Detect which cell encompasses the target text, then output its [X, Y] center coordinate. 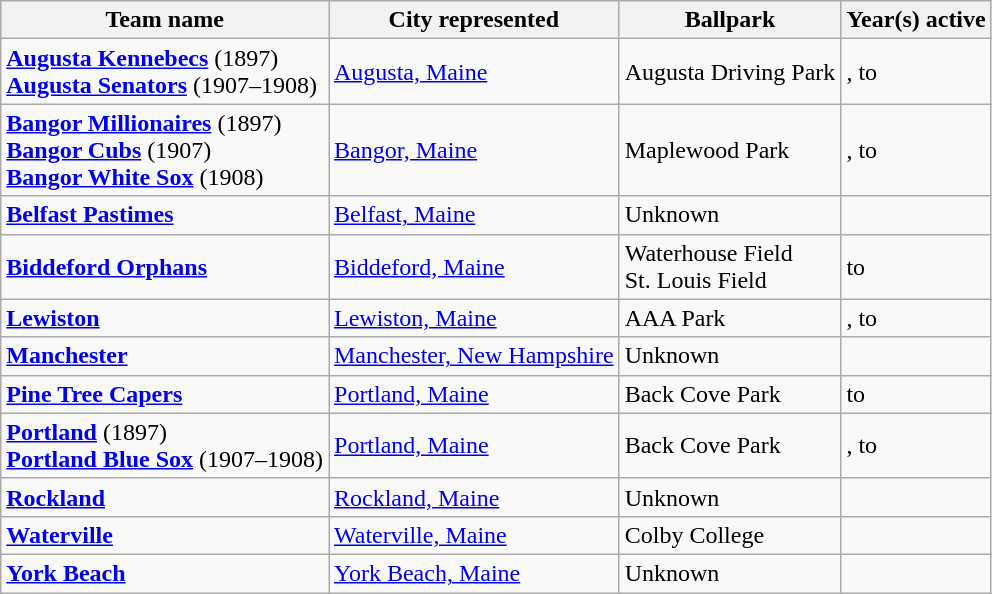
Bangor Millionaires (1897)Bangor Cubs (1907) Bangor White Sox (1908) [165, 150]
Biddeford, Maine [474, 266]
York Beach [165, 573]
Manchester [165, 356]
Waterhouse FieldSt. Louis Field [730, 266]
Lewiston [165, 318]
Year(s) active [916, 20]
Lewiston, Maine [474, 318]
City represented [474, 20]
Manchester, New Hampshire [474, 356]
Augusta Driving Park [730, 72]
Portland (1897)Portland Blue Sox (1907–1908) [165, 446]
Augusta, Maine [474, 72]
Augusta Kennebecs (1897)Augusta Senators (1907–1908) [165, 72]
Belfast, Maine [474, 215]
Pine Tree Capers [165, 394]
Ballpark [730, 20]
Bangor, Maine [474, 150]
York Beach, Maine [474, 573]
Belfast Pastimes [165, 215]
Biddeford Orphans [165, 266]
Waterville, Maine [474, 535]
Waterville [165, 535]
Rockland [165, 497]
AAA Park [730, 318]
Maplewood Park [730, 150]
Team name [165, 20]
Rockland, Maine [474, 497]
Colby College [730, 535]
